Return [X, Y] of the center of cell containing provided text 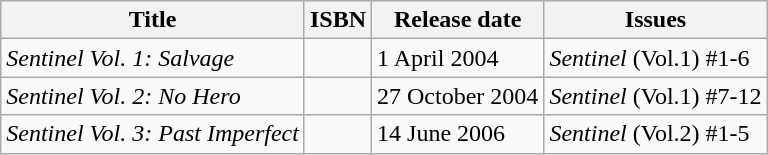
Release date [458, 20]
1 April 2004 [458, 58]
ISBN [338, 20]
Sentinel (Vol.1) #7-12 [656, 96]
27 October 2004 [458, 96]
Sentinel (Vol.1) #1-6 [656, 58]
Title [153, 20]
14 June 2006 [458, 134]
Sentinel Vol. 1: Salvage [153, 58]
Sentinel Vol. 3: Past Imperfect [153, 134]
Issues [656, 20]
Sentinel Vol. 2: No Hero [153, 96]
Sentinel (Vol.2) #1-5 [656, 134]
